Return the [x, y] coordinate for the center point of the cell that contains the specified text.  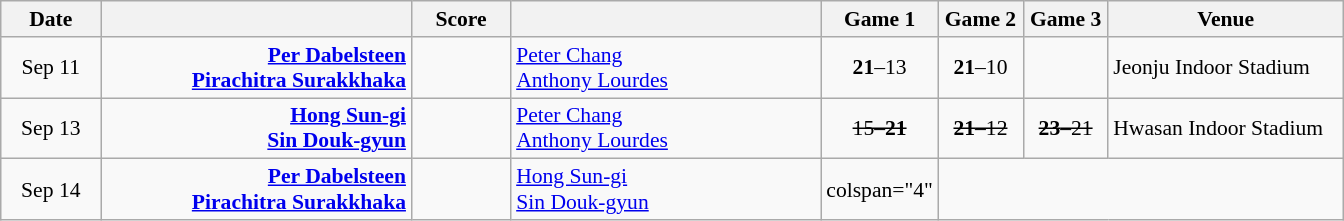
Venue [1226, 19]
colspan="4" [880, 190]
23–21 [1066, 128]
21–13 [880, 68]
Game 2 [980, 19]
21–12 [980, 128]
Hwasan Indoor Stadium [1226, 128]
Sep 13 [51, 128]
Score [461, 19]
Sep 11 [51, 68]
Date [51, 19]
21–10 [980, 68]
Game 1 [880, 19]
Game 3 [1066, 19]
15–21 [880, 128]
Jeonju Indoor Stadium [1226, 68]
Sep 14 [51, 190]
